Provide the [X, Y] coordinate of the cell's center where the given text is located.  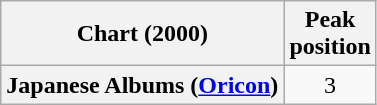
Peakposition [330, 34]
3 [330, 85]
Japanese Albums (Oricon) [142, 85]
Chart (2000) [142, 34]
